Extract the (X, Y) coordinate from the center of the cell holding the provided text.  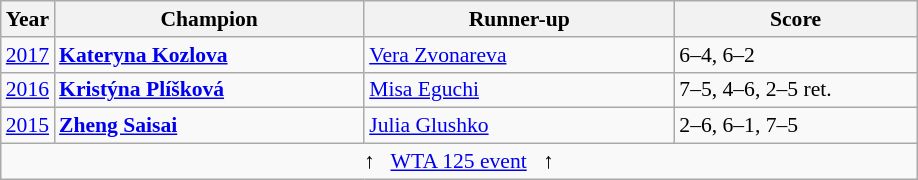
Vera Zvonareva (519, 55)
Zheng Saisai (209, 126)
6–4, 6–2 (796, 55)
Kateryna Kozlova (209, 55)
Misa Eguchi (519, 90)
Julia Glushko (519, 126)
Kristýna Plíšková (209, 90)
2017 (28, 55)
2016 (28, 90)
Runner-up (519, 19)
Year (28, 19)
7–5, 4–6, 2–5 ret. (796, 90)
Champion (209, 19)
2015 (28, 126)
Score (796, 19)
2–6, 6–1, 7–5 (796, 126)
↑ WTA 125 event ↑ (459, 162)
